Capture the cell that displays the provided text and extract its (X, Y) central coordinate. 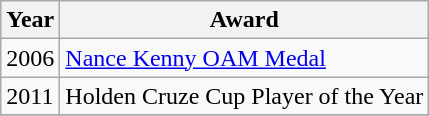
Nance Kenny OAM Medal (244, 58)
2006 (30, 58)
Holden Cruze Cup Player of the Year (244, 96)
Year (30, 20)
Award (244, 20)
2011 (30, 96)
